Return (X, Y) of the center of cell containing provided text 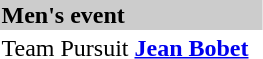
Men's event (131, 15)
